Pinpoint the cell where the given text exists, returning its [x, y] midpoint coordinate. 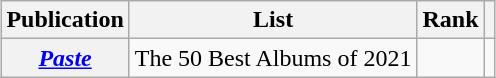
Paste [65, 58]
List [273, 20]
Rank [450, 20]
The 50 Best Albums of 2021 [273, 58]
Publication [65, 20]
